Pinpoint the cell where the given text exists, returning its (x, y) midpoint coordinate. 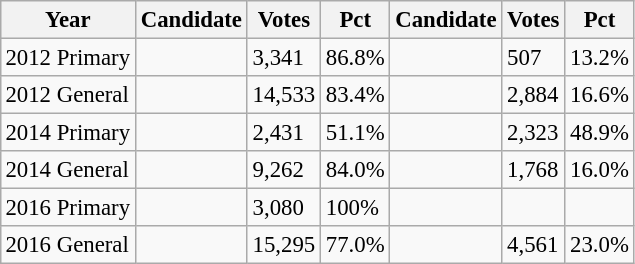
14,533 (284, 95)
86.8% (356, 57)
16.0% (600, 170)
1,768 (534, 170)
100% (356, 208)
2014 General (68, 170)
Year (68, 20)
16.6% (600, 95)
2014 Primary (68, 133)
507 (534, 57)
83.4% (356, 95)
3,341 (284, 57)
13.2% (600, 57)
2,323 (534, 133)
15,295 (284, 245)
2012 General (68, 95)
77.0% (356, 245)
2,884 (534, 95)
2016 General (68, 245)
3,080 (284, 208)
48.9% (600, 133)
51.1% (356, 133)
9,262 (284, 170)
23.0% (600, 245)
2012 Primary (68, 57)
2,431 (284, 133)
4,561 (534, 245)
84.0% (356, 170)
2016 Primary (68, 208)
